Pinpoint the cell where the given text exists, returning its (X, Y) midpoint coordinate. 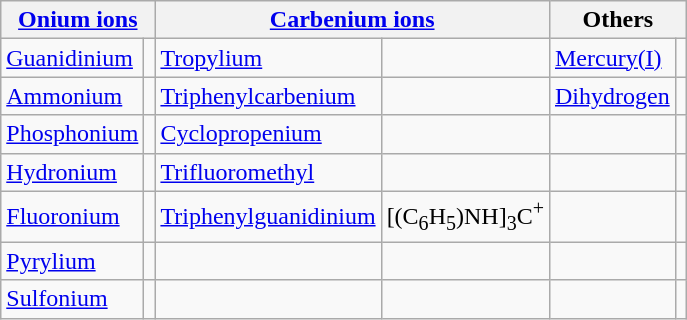
Fluoronium (72, 216)
Triphenylguanidinium (268, 216)
Carbenium ions (352, 20)
Cyclopropenium (268, 134)
Trifluoromethyl (268, 172)
Phosphonium (72, 134)
Pyrylium (72, 261)
[(C6H5)NH]3C+ (465, 216)
Others (618, 20)
Ammonium (72, 96)
Sulfonium (72, 299)
Mercury(I) (612, 58)
Guanidinium (72, 58)
Onium ions (78, 20)
Tropylium (268, 58)
Hydronium (72, 172)
Dihydrogen (612, 96)
Triphenylcarbenium (268, 96)
